Detect which cell encompasses the target text, then output its (x, y) center coordinate. 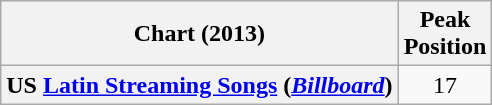
US Latin Streaming Songs (Billboard) (200, 85)
17 (445, 85)
Chart (2013) (200, 34)
PeakPosition (445, 34)
